Scan for the cell matching the given text and deliver its (X, Y) coordinate at center. 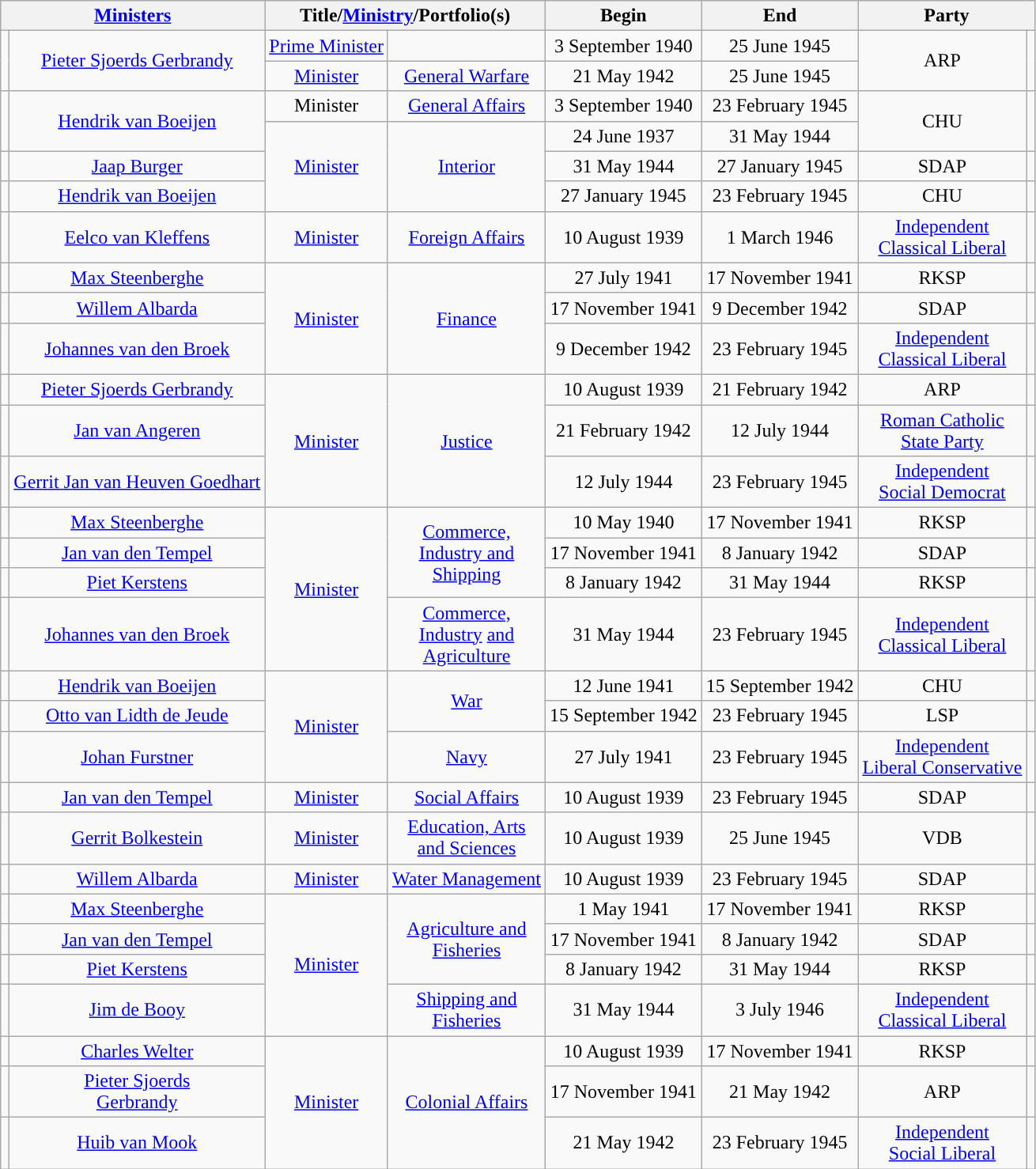
General Affairs (467, 106)
Finance (467, 318)
Education, Arts and Sciences (467, 838)
24 June 1937 (624, 136)
Begin (624, 16)
Jaap Burger (138, 166)
VDB (943, 838)
General Warfare (467, 76)
Jan van Angeren (138, 430)
Colonial Affairs (467, 1103)
War (467, 701)
Commerce, Industry and Shipping (467, 553)
Huib van Mook (138, 1144)
Gerrit Jan van Heuven Goedhart (138, 482)
Title/Ministry/Portfolio(s) (405, 16)
Ministers (133, 16)
Independent Liberal Conservative (943, 756)
Roman Catholic State Party (943, 430)
Prime Minister (327, 46)
Gerrit Bolkestein (138, 838)
1 March 1946 (780, 237)
Independent Social Liberal (943, 1144)
10 May 1940 (624, 523)
Independent Social Democrat (943, 482)
Justice (467, 441)
1 May 1941 (624, 909)
Commerce, Industry and Agriculture (467, 634)
Eelco van Kleffens (138, 237)
Charles Welter (138, 1051)
Water Management (467, 879)
Social Affairs (467, 797)
Foreign Affairs (467, 237)
3 July 1946 (780, 1009)
Shipping and Fisheries (467, 1009)
End (780, 16)
Navy (467, 756)
Johan Furstner (138, 756)
Party (947, 16)
LSP (943, 716)
Otto van Lidth de Jeude (138, 716)
Agriculture and Fisheries (467, 939)
Jim de Booy (138, 1009)
12 June 1941 (624, 686)
Interior (467, 166)
